Search for the cell housing the specified text and yield its [x, y] center coordinate. 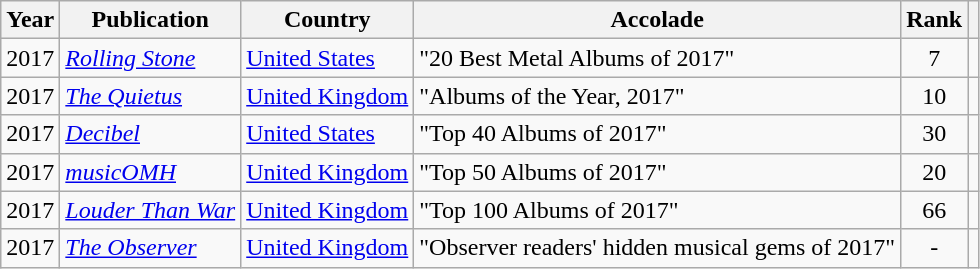
- [934, 248]
musicOMH [150, 172]
Year [30, 20]
The Observer [150, 248]
Country [328, 20]
7 [934, 58]
Accolade [658, 20]
Decibel [150, 134]
Rolling Stone [150, 58]
"Albums of the Year, 2017" [658, 96]
The Quietus [150, 96]
"Top 100 Albums of 2017" [658, 210]
30 [934, 134]
"Top 40 Albums of 2017" [658, 134]
20 [934, 172]
"20 Best Metal Albums of 2017" [658, 58]
66 [934, 210]
Rank [934, 20]
Louder Than War [150, 210]
Publication [150, 20]
"Top 50 Albums of 2017" [658, 172]
10 [934, 96]
"Observer readers' hidden musical gems of 2017" [658, 248]
